Determine the (X, Y) coordinate at the center of the cell enclosing the given text.  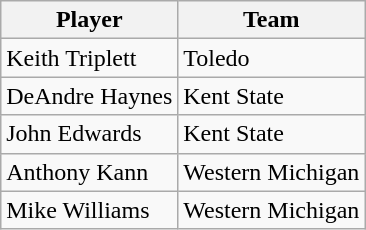
Mike Williams (90, 210)
John Edwards (90, 134)
Keith Triplett (90, 58)
Anthony Kann (90, 172)
Toledo (272, 58)
Team (272, 20)
Player (90, 20)
DeAndre Haynes (90, 96)
